Search for the cell housing the specified text and yield its [x, y] center coordinate. 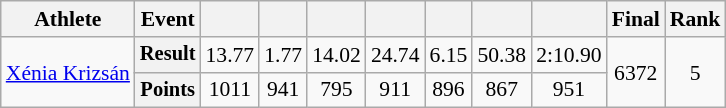
795 [336, 90]
941 [283, 90]
Event [168, 19]
Points [168, 90]
Xénia Krizsán [68, 72]
6.15 [449, 55]
Rank [696, 19]
6372 [636, 72]
951 [568, 90]
24.74 [396, 55]
13.77 [230, 55]
Athlete [68, 19]
896 [449, 90]
911 [396, 90]
14.02 [336, 55]
50.38 [502, 55]
Final [636, 19]
5 [696, 72]
867 [502, 90]
1.77 [283, 55]
1011 [230, 90]
2:10.90 [568, 55]
Result [168, 55]
